Locate the cell with the specified text and output its [x, y] center coordinate. 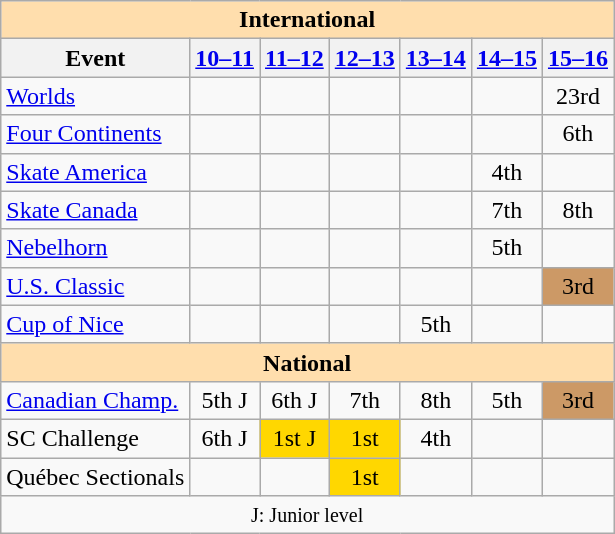
National [308, 362]
1st J [295, 438]
Canadian Champ. [96, 400]
14–15 [506, 58]
Nebelhorn [96, 248]
11–12 [295, 58]
Event [96, 58]
Four Continents [96, 134]
12–13 [364, 58]
Skate America [96, 172]
10–11 [225, 58]
Skate Canada [96, 210]
Worlds [96, 96]
Cup of Nice [96, 324]
6th [578, 134]
J: Junior level [308, 515]
Québec Sectionals [96, 477]
5th J [225, 400]
15–16 [578, 58]
SC Challenge [96, 438]
13–14 [436, 58]
23rd [578, 96]
U.S. Classic [96, 286]
International [308, 20]
